Pinpoint the cell where the given text exists, returning its (x, y) midpoint coordinate. 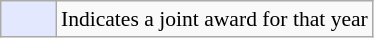
Indicates a joint award for that year (214, 19)
